Output the [x, y] coordinate of the center of the cell containing the given text.  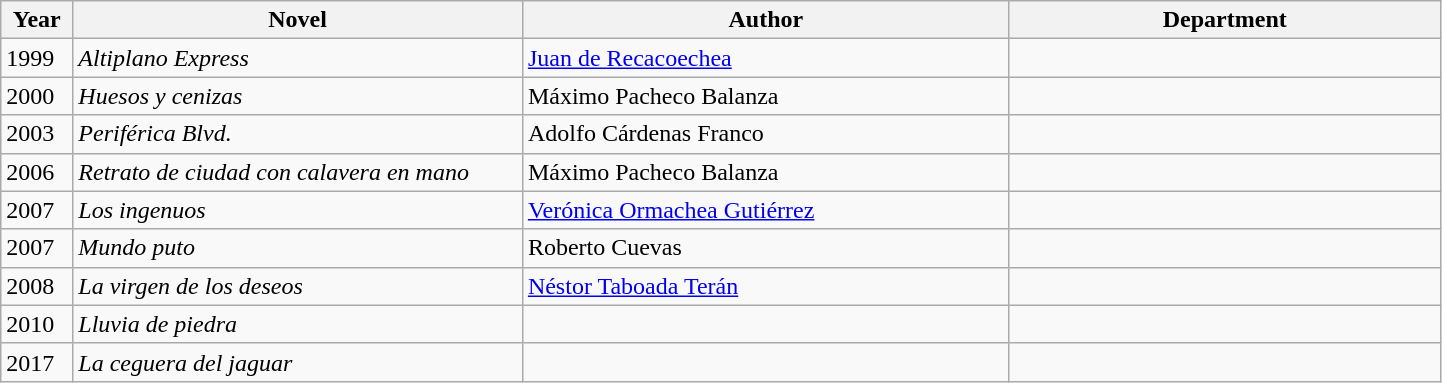
Year [37, 20]
La ceguera del jaguar [298, 362]
Retrato de ciudad con calavera en mano [298, 172]
2000 [37, 96]
Department [1224, 20]
Juan de Recacoechea [766, 58]
2010 [37, 324]
Néstor Taboada Terán [766, 286]
Verónica Ormachea Gutiérrez [766, 210]
Altiplano Express [298, 58]
Mundo puto [298, 248]
2006 [37, 172]
2017 [37, 362]
Adolfo Cárdenas Franco [766, 134]
2003 [37, 134]
Huesos y cenizas [298, 96]
Novel [298, 20]
Periférica Blvd. [298, 134]
Author [766, 20]
1999 [37, 58]
Lluvia de piedra [298, 324]
La virgen de los deseos [298, 286]
2008 [37, 286]
Roberto Cuevas [766, 248]
Los ingenuos [298, 210]
